Return [x, y] of the center of cell containing provided text 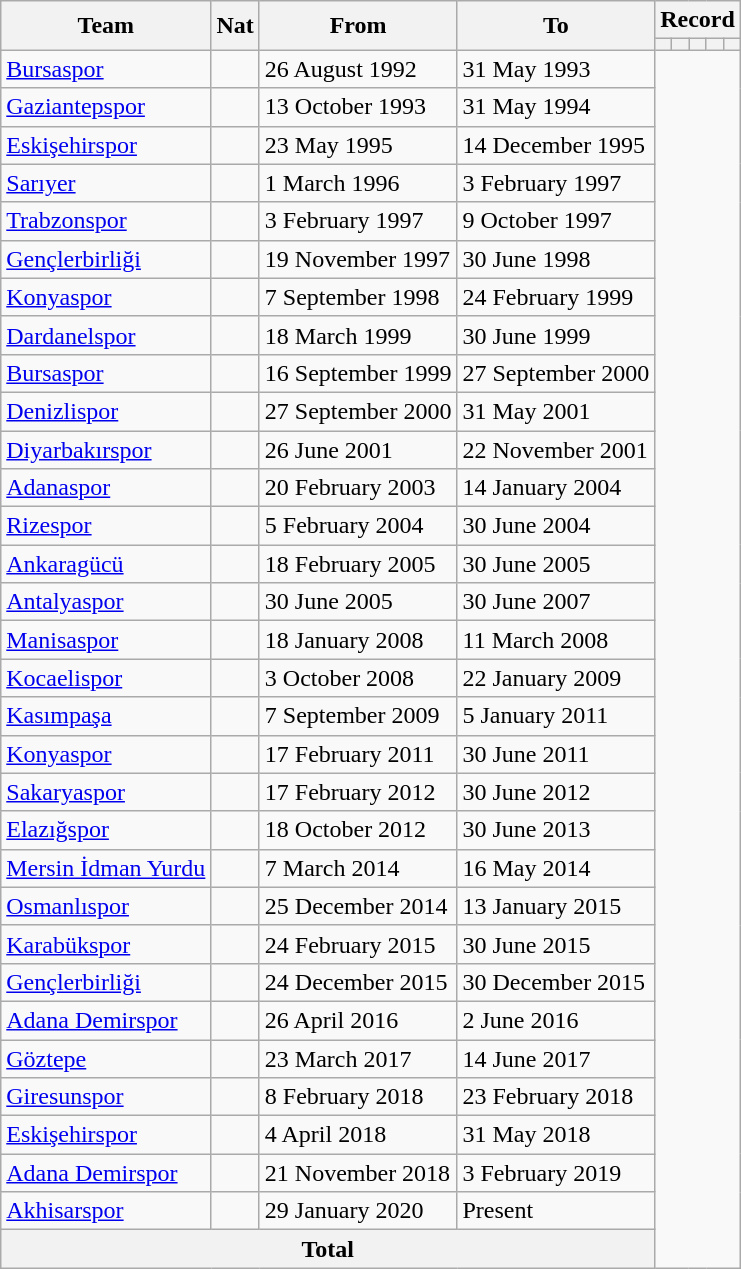
Antalyaspor [106, 602]
30 June 2007 [556, 602]
31 May 2018 [556, 1135]
25 December 2014 [358, 906]
24 February 1999 [556, 297]
30 June 1999 [556, 335]
Dardanelspor [106, 335]
24 December 2015 [358, 982]
Karabükspor [106, 944]
23 May 1995 [358, 145]
Osmanlıspor [106, 906]
5 February 2004 [358, 526]
30 June 2012 [556, 792]
30 June 2013 [556, 830]
Nat [235, 26]
Kocaelispor [106, 678]
14 December 1995 [556, 145]
Sarıyer [106, 183]
21 November 2018 [358, 1173]
Present [556, 1211]
30 June 2004 [556, 526]
22 November 2001 [556, 449]
30 June 2011 [556, 754]
Elazığspor [106, 830]
26 August 1992 [358, 69]
18 October 2012 [358, 830]
26 April 2016 [358, 1020]
18 January 2008 [358, 640]
1 March 1996 [358, 183]
14 January 2004 [556, 488]
Record [698, 20]
31 May 2001 [556, 411]
Trabzonspor [106, 221]
4 April 2018 [358, 1135]
19 November 1997 [358, 259]
13 January 2015 [556, 906]
17 February 2011 [358, 754]
7 September 2009 [358, 716]
7 September 1998 [358, 297]
13 October 1993 [358, 107]
30 June 2015 [556, 944]
To [556, 26]
5 January 2011 [556, 716]
18 February 2005 [358, 564]
14 June 2017 [556, 1059]
From [358, 26]
16 May 2014 [556, 868]
Team [106, 26]
Gaziantepspor [106, 107]
23 March 2017 [358, 1059]
30 December 2015 [556, 982]
Adanaspor [106, 488]
Giresunspor [106, 1097]
20 February 2003 [358, 488]
16 September 1999 [358, 373]
Göztepe [106, 1059]
3 February 2019 [556, 1173]
23 February 2018 [556, 1097]
Ankaragücü [106, 564]
Denizlispor [106, 411]
26 June 2001 [358, 449]
29 January 2020 [358, 1211]
22 January 2009 [556, 678]
9 October 1997 [556, 221]
Akhisarspor [106, 1211]
31 May 1993 [556, 69]
Mersin İdman Yurdu [106, 868]
24 February 2015 [358, 944]
2 June 2016 [556, 1020]
18 March 1999 [358, 335]
Kasımpaşa [106, 716]
30 June 1998 [556, 259]
31 May 1994 [556, 107]
11 March 2008 [556, 640]
17 February 2012 [358, 792]
8 February 2018 [358, 1097]
3 October 2008 [358, 678]
Total [328, 1249]
Diyarbakırspor [106, 449]
Sakaryaspor [106, 792]
7 March 2014 [358, 868]
Rizespor [106, 526]
Manisaspor [106, 640]
